Search for the cell housing the specified text and yield its (X, Y) center coordinate. 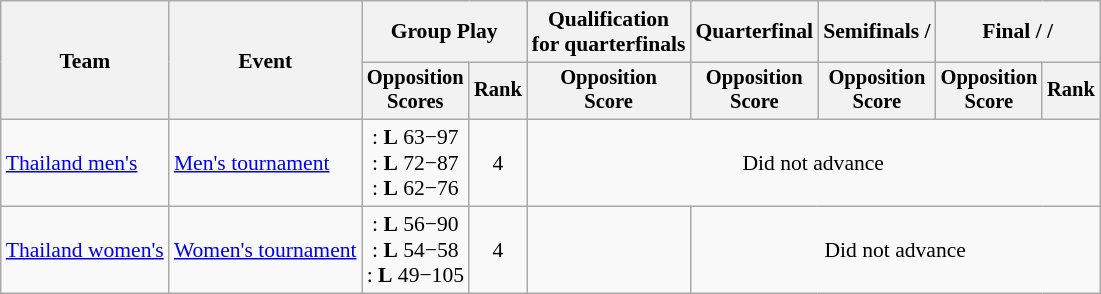
Thailand women's (85, 250)
Team (85, 60)
Thailand men's (85, 164)
: L 56−90: L 54−58: L 49−105 (416, 250)
OppositionScores (416, 91)
Quarterfinal (754, 32)
Semifinals / (876, 32)
Qualificationfor quarterfinals (609, 32)
: L 63−97: L 72−87: L 62−76 (416, 164)
Group Play (444, 32)
Final / / (1018, 32)
Women's tournament (266, 250)
Men's tournament (266, 164)
Event (266, 60)
